Identify which cell holds the provided text, then report its (X, Y) central coordinate. 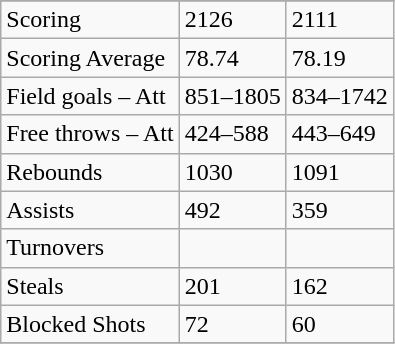
72 (232, 324)
2126 (232, 20)
492 (232, 210)
Free throws – Att (90, 134)
Steals (90, 286)
201 (232, 286)
851–1805 (232, 96)
Scoring Average (90, 58)
Blocked Shots (90, 324)
Rebounds (90, 172)
78.19 (340, 58)
424–588 (232, 134)
Assists (90, 210)
Turnovers (90, 248)
60 (340, 324)
1091 (340, 172)
78.74 (232, 58)
443–649 (340, 134)
Field goals – Att (90, 96)
Scoring (90, 20)
834–1742 (340, 96)
2111 (340, 20)
1030 (232, 172)
359 (340, 210)
162 (340, 286)
